Locate the cell with the specified text and output its (x, y) center coordinate. 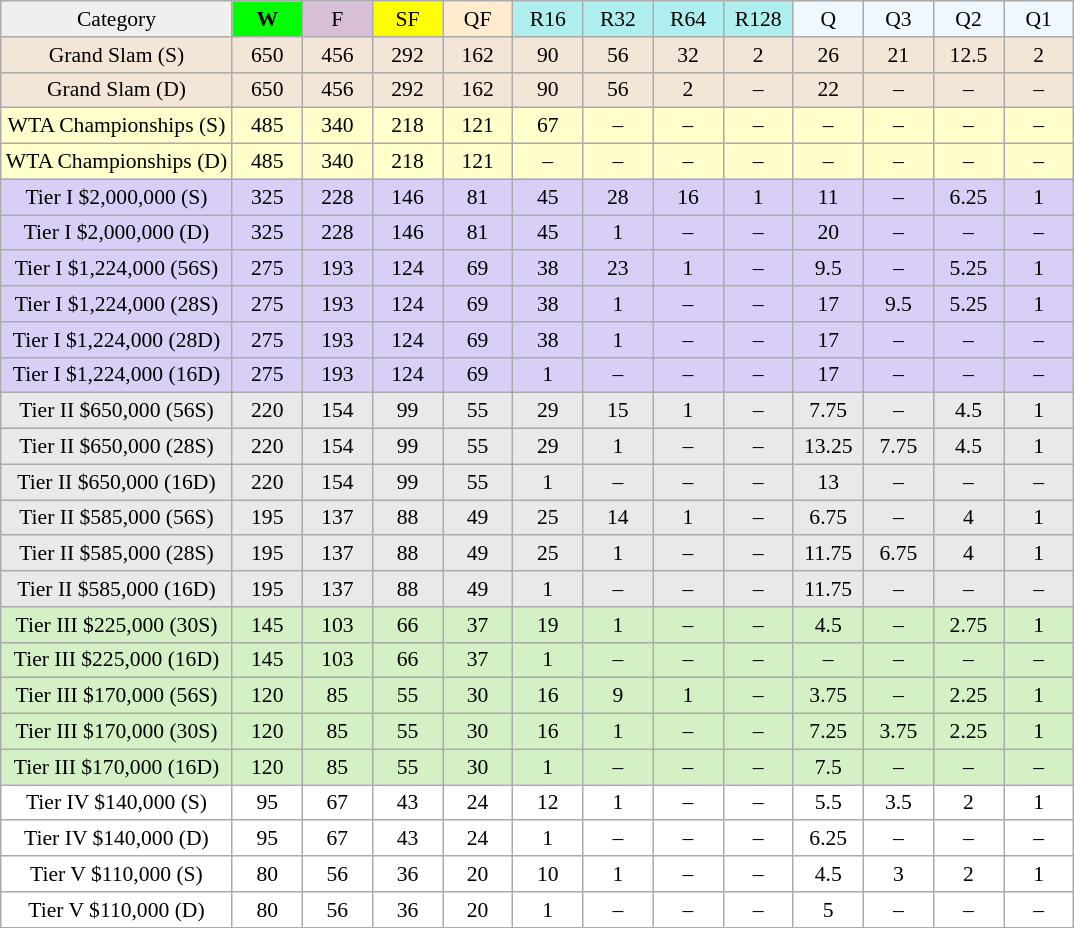
11 (828, 197)
32 (688, 55)
Q (828, 19)
Grand Slam (D) (116, 90)
Tier IV $140,000 (S) (116, 803)
Tier II $650,000 (16D) (116, 482)
Tier II $585,000 (56S) (116, 518)
Category (116, 19)
Tier III $170,000 (16D) (116, 767)
22 (828, 90)
R16 (548, 19)
3.5 (898, 803)
7.25 (828, 732)
26 (828, 55)
Tier II $650,000 (28S) (116, 447)
SF (407, 19)
28 (618, 197)
R64 (688, 19)
Tier III $225,000 (16D) (116, 660)
F (337, 19)
14 (618, 518)
Tier I $1,224,000 (56S) (116, 269)
Tier I $1,224,000 (28S) (116, 304)
R128 (758, 19)
12 (548, 803)
Tier II $650,000 (56S) (116, 411)
Tier I $1,224,000 (28D) (116, 340)
WTA Championships (D) (116, 162)
Grand Slam (S) (116, 55)
19 (548, 625)
Tier I $2,000,000 (D) (116, 233)
Tier III $170,000 (56S) (116, 696)
Tier IV $140,000 (D) (116, 839)
23 (618, 269)
Tier I $2,000,000 (S) (116, 197)
Q1 (1039, 19)
QF (478, 19)
WTA Championships (S) (116, 126)
13.25 (828, 447)
Tier V $110,000 (S) (116, 874)
Tier II $585,000 (28S) (116, 554)
7.5 (828, 767)
2.75 (968, 625)
R32 (618, 19)
15 (618, 411)
Tier II $585,000 (16D) (116, 589)
5 (828, 910)
Q2 (968, 19)
Tier I $1,224,000 (16D) (116, 375)
W (267, 19)
Tier V $110,000 (D) (116, 910)
9 (618, 696)
10 (548, 874)
21 (898, 55)
13 (828, 482)
5.5 (828, 803)
Q3 (898, 19)
Tier III $225,000 (30S) (116, 625)
Tier III $170,000 (30S) (116, 732)
12.5 (968, 55)
3 (898, 874)
